Determine the (X, Y) coordinate at the center of the cell enclosing the given text.  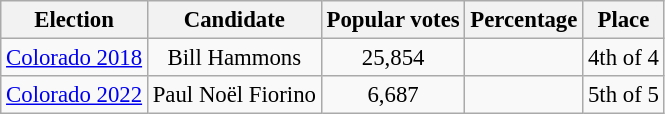
Election (74, 20)
Paul Noël Fiorino (234, 95)
Colorado 2018 (74, 58)
Place (624, 20)
5th of 5 (624, 95)
Bill Hammons (234, 58)
6,687 (393, 95)
Percentage (524, 20)
25,854 (393, 58)
Colorado 2022 (74, 95)
4th of 4 (624, 58)
Popular votes (393, 20)
Candidate (234, 20)
